Scan for the cell matching the given text and deliver its [x, y] coordinate at center. 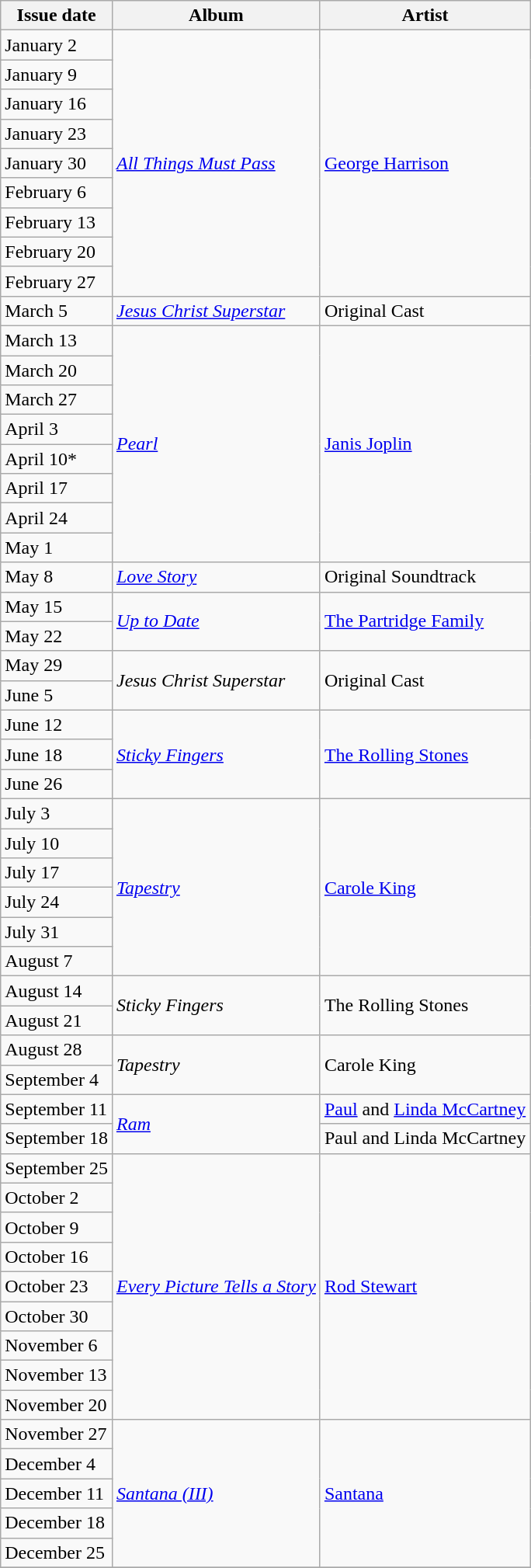
March 5 [57, 311]
Pearl [216, 443]
December 25 [57, 1552]
May 1 [57, 548]
December 11 [57, 1493]
March 13 [57, 340]
All Things Must Pass [216, 163]
Love Story [216, 577]
Rod Stewart [425, 1286]
January 23 [57, 134]
Ram [216, 1124]
May 8 [57, 577]
Santana [425, 1493]
June 26 [57, 784]
July 17 [57, 873]
April 3 [57, 429]
January 2 [57, 45]
May 22 [57, 636]
May 29 [57, 666]
Up to Date [216, 621]
September 18 [57, 1139]
Santana (III) [216, 1493]
August 21 [57, 1020]
December 4 [57, 1464]
July 31 [57, 932]
January 9 [57, 75]
Original Soundtrack [425, 577]
Album [216, 16]
August 14 [57, 991]
September 4 [57, 1080]
February 13 [57, 222]
September 25 [57, 1168]
Artist [425, 16]
February 6 [57, 193]
August 7 [57, 961]
October 9 [57, 1227]
Issue date [57, 16]
March 27 [57, 400]
November 6 [57, 1346]
February 20 [57, 252]
January 30 [57, 163]
June 5 [57, 695]
Janis Joplin [425, 443]
November 27 [57, 1434]
June 18 [57, 754]
August 28 [57, 1050]
The Partridge Family [425, 621]
Every Picture Tells a Story [216, 1286]
July 3 [57, 813]
October 2 [57, 1198]
October 23 [57, 1286]
May 15 [57, 607]
June 12 [57, 725]
George Harrison [425, 163]
September 11 [57, 1109]
April 17 [57, 488]
December 18 [57, 1523]
April 10* [57, 459]
July 24 [57, 902]
April 24 [57, 518]
November 20 [57, 1405]
July 10 [57, 843]
January 16 [57, 104]
February 27 [57, 281]
March 20 [57, 370]
October 16 [57, 1257]
October 30 [57, 1316]
November 13 [57, 1375]
